Provide the (x, y) coordinate of the cell's center where the given text is located.  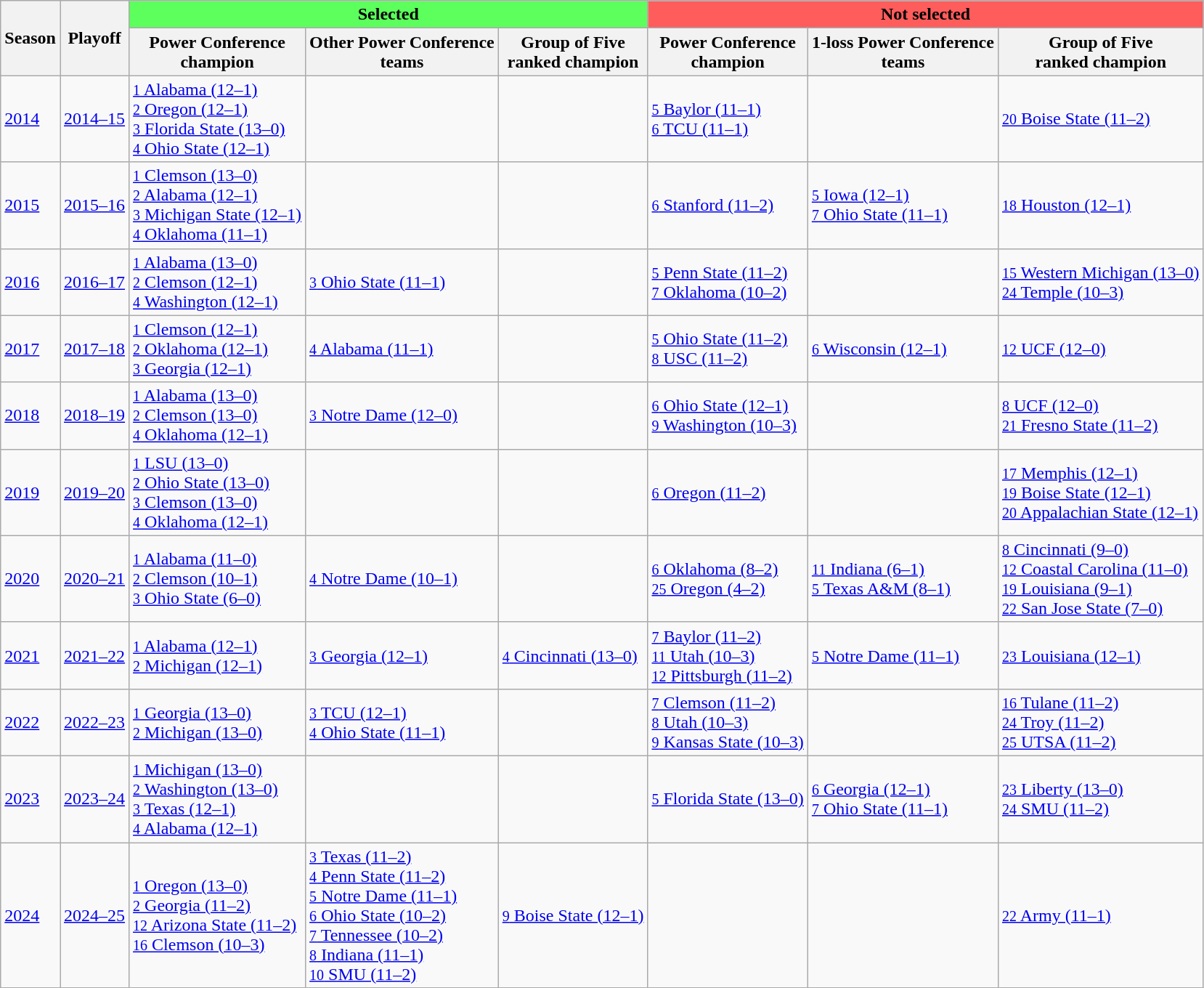
2021–22 (94, 655)
5 Ohio State (11–2) 8 USC (11–2) (728, 349)
22 Army (11–1) (1101, 915)
23 Liberty (13–0) 24 SMU (11–2) (1101, 799)
1 Alabama (13–0) 2 Clemson (13–0) 4 Oklahoma (12–1) (218, 416)
20 Boise State (11–2) (1101, 119)
6 Wisconsin (12–1) (903, 349)
2017–18 (94, 349)
1 LSU (13–0) 2 Ohio State (13–0) 3 Clemson (13–0) 4 Oklahoma (12–1) (218, 493)
2019 (30, 493)
1-loss Power Conferenceteams (903, 52)
2024 (30, 915)
3 Ohio State (11–1) (402, 282)
2022–23 (94, 722)
5 Baylor (11–1) 6 TCU (11–1) (728, 119)
7 Clemson (11–2)8 Utah (10–3)9 Kansas State (10–3) (728, 722)
7 Baylor (11–2) 11 Utah (10–3) 12 Pittsburgh (11–2) (728, 655)
1 Alabama (12–1) 2 Oregon (12–1) 3 Florida State (13–0) 4 Ohio State (12–1) (218, 119)
Playoff (94, 38)
23 Louisiana (12–1) (1101, 655)
Selected (389, 15)
Not selected (925, 15)
1 Alabama (13–0) 2 Clemson (12–1) 4 Washington (12–1) (218, 282)
2018 (30, 416)
2023–24 (94, 799)
1 Oregon (13–0) 2 Georgia (11–2) 12 Arizona State (11–2) 16 Clemson (10–3) (218, 915)
6 Oregon (11–2) (728, 493)
2014–15 (94, 119)
6 Georgia (12–1) 7 Ohio State (11–1) (903, 799)
Other Power Conferenceteams (402, 52)
3 TCU (12–1) 4 Ohio State (11–1) (402, 722)
4 Notre Dame (10–1) (402, 578)
2017 (30, 349)
5 Notre Dame (11–1) (903, 655)
2016 (30, 282)
2023 (30, 799)
12 UCF (12–0) (1101, 349)
2020–21 (94, 578)
1 Clemson (13–0) 2 Alabama (12–1) 3 Michigan State (12–1) 4 Oklahoma (11–1) (218, 205)
4 Alabama (11–1) (402, 349)
2020 (30, 578)
6 Stanford (11–2) (728, 205)
1 Clemson (12–1) 2 Oklahoma (12–1) 3 Georgia (12–1) (218, 349)
2024–25 (94, 915)
8 UCF (12–0) 21 Fresno State (11–2) (1101, 416)
11 Indiana (6–1) 5 Texas A&M (8–1) (903, 578)
3 Notre Dame (12–0) (402, 416)
3 Georgia (12–1) (402, 655)
9 Boise State (12–1) (573, 915)
4 Cincinnati (13–0) (573, 655)
17 Memphis (12–1) 19 Boise State (12–1) 20 Appalachian State (12–1) (1101, 493)
5 Iowa (12–1) 7 Ohio State (11–1) (903, 205)
15 Western Michigan (13–0) 24 Temple (10–3) (1101, 282)
2015 (30, 205)
1 Michigan (13–0) 2 Washington (13–0) 3 Texas (12–1) 4 Alabama (12–1) (218, 799)
5 Penn State (11–2) 7 Oklahoma (10–2) (728, 282)
2021 (30, 655)
1 Georgia (13–0) 2 Michigan (13–0) (218, 722)
2015–16 (94, 205)
6 Ohio State (12–1) 9 Washington (10–3) (728, 416)
Season (30, 38)
8 Cincinnati (9–0) 12 Coastal Carolina (11–0) 19 Louisiana (9–1) 22 San Jose State (7–0) (1101, 578)
16 Tulane (11–2)24 Troy (11–2)25 UTSA (11–2) (1101, 722)
1 Alabama (11–0) 2 Clemson (10–1) 3 Ohio State (6–0) (218, 578)
1 Alabama (12–1) 2 Michigan (12–1) (218, 655)
2022 (30, 722)
5 Florida State (13–0) (728, 799)
6 Oklahoma (8–2) 25 Oregon (4–2) (728, 578)
3 Texas (11–2) 4 Penn State (11–2) 5 Notre Dame (11–1) 6 Ohio State (10–2) 7 Tennessee (10–2) 8 Indiana (11–1) 10 SMU (11–2) (402, 915)
2019–20 (94, 493)
2014 (30, 119)
18 Houston (12–1) (1101, 205)
2016–17 (94, 282)
2018–19 (94, 416)
